Provide the (x, y) coordinate of the cell's center where the given text is located.  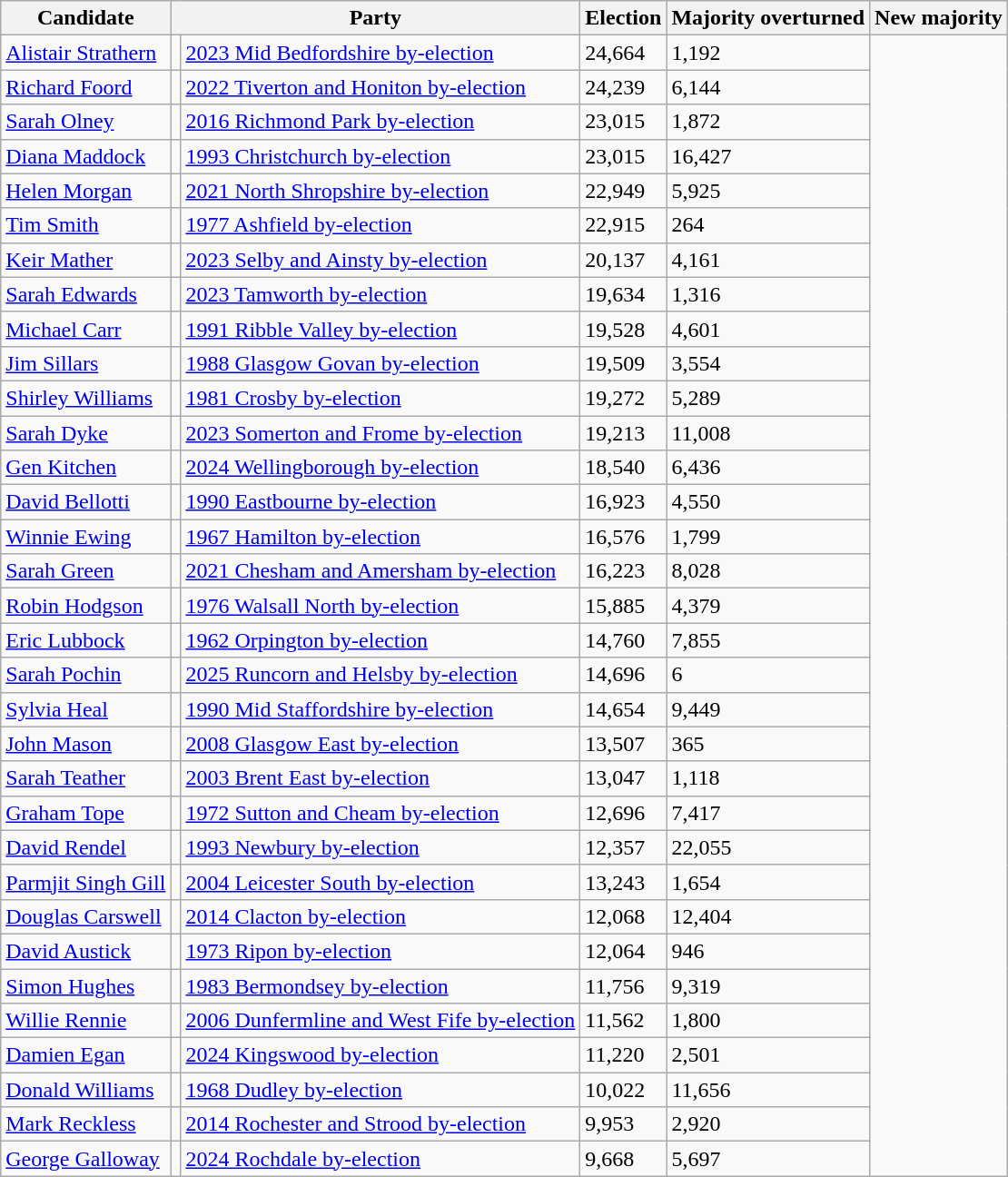
1990 Eastbourne by-election (380, 502)
3,554 (768, 363)
7,417 (768, 813)
Donald Williams (85, 1090)
2023 Somerton and Frome by-election (380, 433)
20,137 (623, 260)
Robin Hodgson (85, 606)
1,654 (768, 882)
11,656 (768, 1090)
Sarah Edwards (85, 294)
10,022 (623, 1090)
Keir Mather (85, 260)
8,028 (768, 571)
4,161 (768, 260)
2023 Mid Bedfordshire by-election (380, 53)
Simon Hughes (85, 985)
2014 Rochester and Strood by-election (380, 1124)
2023 Tamworth by-election (380, 294)
1,800 (768, 1021)
2014 Clacton by-election (380, 916)
946 (768, 951)
Diana Maddock (85, 156)
4,601 (768, 329)
365 (768, 744)
24,664 (623, 53)
1962 Orpington by-election (380, 640)
1977 Ashfield by-election (380, 225)
2016 Richmond Park by-election (380, 122)
4,379 (768, 606)
Parmjit Singh Gill (85, 882)
24,239 (623, 87)
2006 Dunfermline and West Fife by-election (380, 1021)
1972 Sutton and Cheam by-election (380, 813)
9,668 (623, 1159)
2003 Brent East by-election (380, 778)
12,064 (623, 951)
5,697 (768, 1159)
1968 Dudley by-election (380, 1090)
George Galloway (85, 1159)
Majority overturned (768, 18)
2024 Rochdale by-election (380, 1159)
Sarah Teather (85, 778)
13,047 (623, 778)
7,855 (768, 640)
1,316 (768, 294)
18,540 (623, 468)
14,654 (623, 709)
22,915 (623, 225)
Sarah Olney (85, 122)
Sarah Dyke (85, 433)
9,319 (768, 985)
Douglas Carswell (85, 916)
1976 Walsall North by-election (380, 606)
16,923 (623, 502)
Helen Morgan (85, 191)
19,634 (623, 294)
11,756 (623, 985)
1,118 (768, 778)
9,953 (623, 1124)
6 (768, 675)
16,576 (623, 537)
Jim Sillars (85, 363)
5,289 (768, 398)
1973 Ripon by-election (380, 951)
1990 Mid Staffordshire by-election (380, 709)
1,872 (768, 122)
Sarah Green (85, 571)
12,357 (623, 847)
Damien Egan (85, 1055)
6,436 (768, 468)
19,213 (623, 433)
11,220 (623, 1055)
Election (623, 18)
19,528 (623, 329)
16,223 (623, 571)
14,696 (623, 675)
2008 Glasgow East by-election (380, 744)
11,008 (768, 433)
19,509 (623, 363)
11,562 (623, 1021)
4,550 (768, 502)
2022 Tiverton and Honiton by-election (380, 87)
9,449 (768, 709)
12,068 (623, 916)
12,696 (623, 813)
12,404 (768, 916)
Alistair Strathern (85, 53)
David Bellotti (85, 502)
2,501 (768, 1055)
22,055 (768, 847)
1993 Newbury by-election (380, 847)
2024 Kingswood by-election (380, 1055)
Party (376, 18)
19,272 (623, 398)
1,799 (768, 537)
13,243 (623, 882)
16,427 (768, 156)
2025 Runcorn and Helsby by-election (380, 675)
15,885 (623, 606)
John Mason (85, 744)
2021 Chesham and Amersham by-election (380, 571)
1983 Bermondsey by-election (380, 985)
1988 Glasgow Govan by-election (380, 363)
6,144 (768, 87)
Richard Foord (85, 87)
22,949 (623, 191)
Winnie Ewing (85, 537)
1981 Crosby by-election (380, 398)
13,507 (623, 744)
Willie Rennie (85, 1021)
Michael Carr (85, 329)
2024 Wellingborough by-election (380, 468)
Shirley Williams (85, 398)
Candidate (85, 18)
Tim Smith (85, 225)
David Rendel (85, 847)
Sylvia Heal (85, 709)
264 (768, 225)
Eric Lubbock (85, 640)
2,920 (768, 1124)
2021 North Shropshire by-election (380, 191)
David Austick (85, 951)
Sarah Pochin (85, 675)
2023 Selby and Ainsty by-election (380, 260)
2004 Leicester South by-election (380, 882)
5,925 (768, 191)
Graham Tope (85, 813)
New majority (939, 18)
1,192 (768, 53)
1993 Christchurch by-election (380, 156)
1967 Hamilton by-election (380, 537)
Mark Reckless (85, 1124)
14,760 (623, 640)
1991 Ribble Valley by-election (380, 329)
Gen Kitchen (85, 468)
